Provide the [x, y] coordinate of the cell's center where the given text is located.  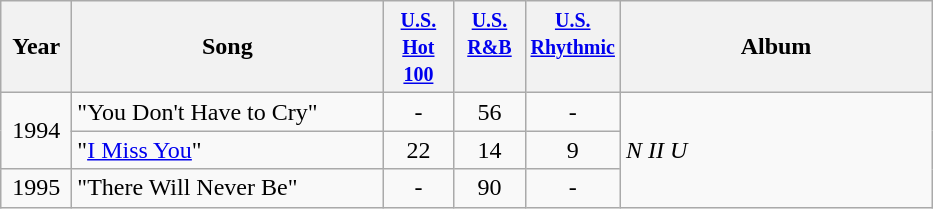
N II U [776, 150]
1995 [36, 188]
14 [490, 150]
1994 [36, 131]
"You Don't Have to Cry" [228, 112]
Album [776, 47]
56 [490, 112]
"I Miss You" [228, 150]
U.S. Rhythmic [572, 47]
U.S. Hot 100 [418, 47]
22 [418, 150]
Year [36, 47]
Song [228, 47]
9 [572, 150]
U.S. R&B [490, 47]
"There Will Never Be" [228, 188]
90 [490, 188]
